Capture the cell that displays the provided text and extract its [x, y] central coordinate. 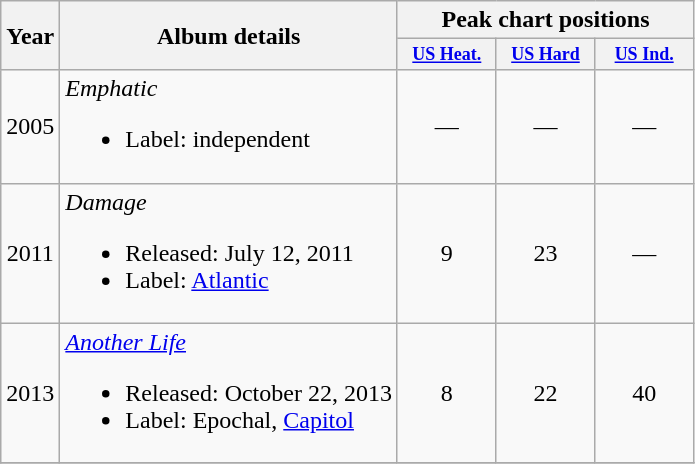
Peak chart positions [545, 20]
40 [644, 393]
US Heat. [446, 54]
DamageReleased: July 12, 2011Label: Atlantic [229, 253]
23 [546, 253]
US Ind. [644, 54]
2013 [30, 393]
Album details [229, 36]
8 [446, 393]
22 [546, 393]
EmphaticLabel: independent [229, 126]
2005 [30, 126]
Year [30, 36]
US Hard [546, 54]
2011 [30, 253]
Another LifeReleased: October 22, 2013Label: Epochal, Capitol [229, 393]
9 [446, 253]
